Determine the (x, y) coordinate at the center of the cell enclosing the given text.  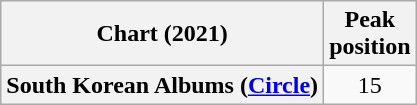
Chart (2021) (162, 34)
Peakposition (370, 34)
South Korean Albums (Circle) (162, 85)
15 (370, 85)
